Determine the [X, Y] coordinate at the center of the cell enclosing the given text.  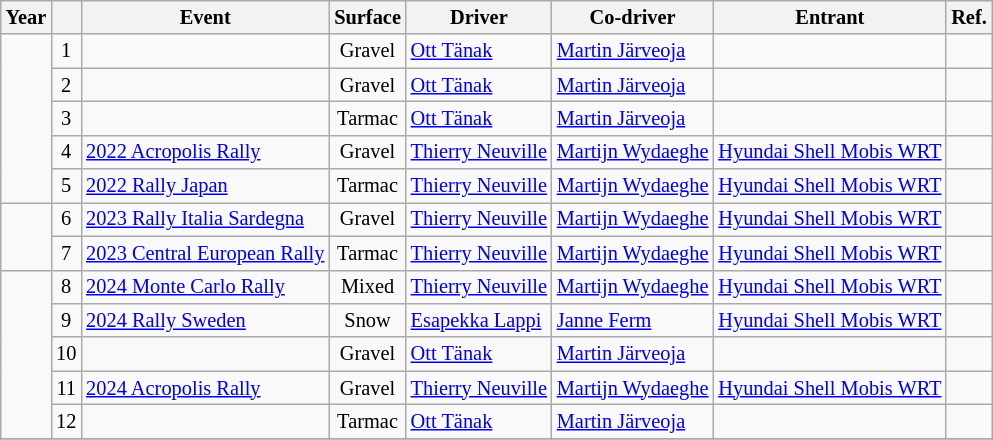
Driver [479, 17]
2024 Rally Sweden [205, 320]
Co-driver [633, 17]
Ref. [968, 17]
11 [66, 388]
Esapekka Lappi [479, 320]
2 [66, 85]
8 [66, 287]
6 [66, 219]
Janne Ferm [633, 320]
12 [66, 421]
10 [66, 354]
1 [66, 51]
Entrant [830, 17]
Mixed [367, 287]
2022 Acropolis Rally [205, 152]
2024 Acropolis Rally [205, 388]
Surface [367, 17]
7 [66, 253]
2022 Rally Japan [205, 186]
Event [205, 17]
9 [66, 320]
2023 Rally Italia Sardegna [205, 219]
Snow [367, 320]
5 [66, 186]
Year [26, 17]
3 [66, 118]
2024 Monte Carlo Rally [205, 287]
4 [66, 152]
2023 Central European Rally [205, 253]
